Provide the [x, y] coordinate of the cell's center where the given text is located.  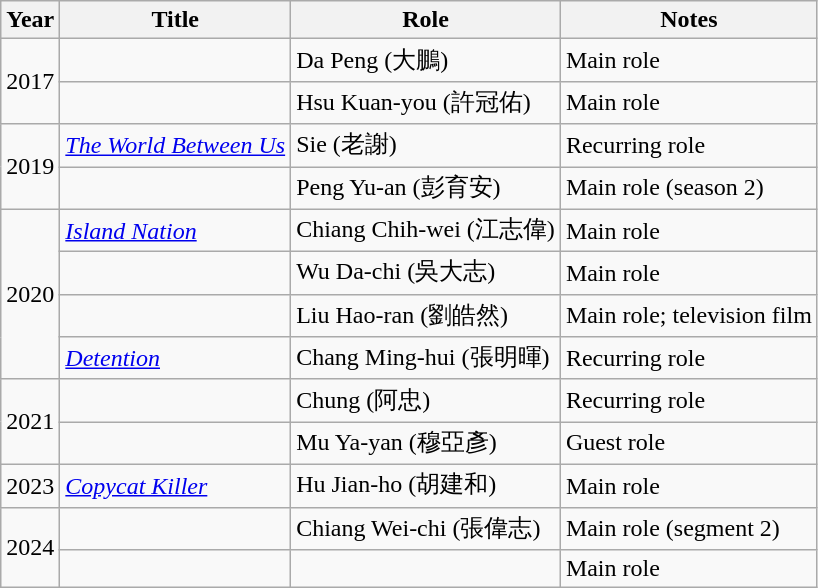
2020 [30, 294]
Title [176, 20]
Wu Da-chi (吳大志) [426, 274]
Sie (老謝) [426, 146]
Chiang Chih-wei (江志偉) [426, 230]
Mu Ya-yan (穆亞彥) [426, 444]
Year [30, 20]
Peng Yu-an (彭育安) [426, 188]
Main role; television film [688, 316]
Liu Hao-ran (劉皓然) [426, 316]
Guest role [688, 444]
Chung (阿忠) [426, 400]
Notes [688, 20]
Hu Jian-ho (胡建和) [426, 486]
2017 [30, 82]
Chang Ming-hui (張明暉) [426, 358]
Main role (segment 2) [688, 528]
2021 [30, 422]
The World Between Us [176, 146]
Hsu Kuan-you (許冠佑) [426, 102]
Da Peng (大鵬) [426, 60]
Copycat Killer [176, 486]
Island Nation [176, 230]
Main role (season 2) [688, 188]
Chiang Wei-chi (張偉志) [426, 528]
2019 [30, 166]
2024 [30, 548]
2023 [30, 486]
Role [426, 20]
Detention [176, 358]
